Capture the cell that displays the provided text and extract its [X, Y] central coordinate. 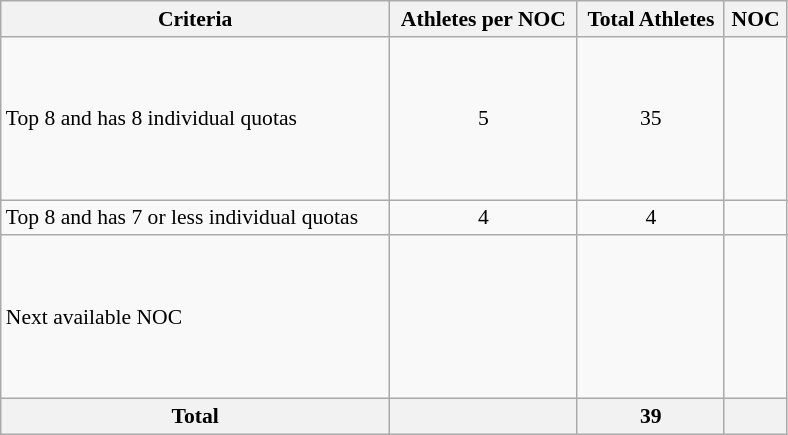
Criteria [196, 19]
Top 8 and has 8 individual quotas [196, 118]
5 [483, 118]
Athletes per NOC [483, 19]
Top 8 and has 7 or less individual quotas [196, 218]
Total Athletes [650, 19]
35 [650, 118]
39 [650, 417]
Total [196, 417]
NOC [755, 19]
Next available NOC [196, 318]
